Search for the cell housing the specified text and yield its [x, y] center coordinate. 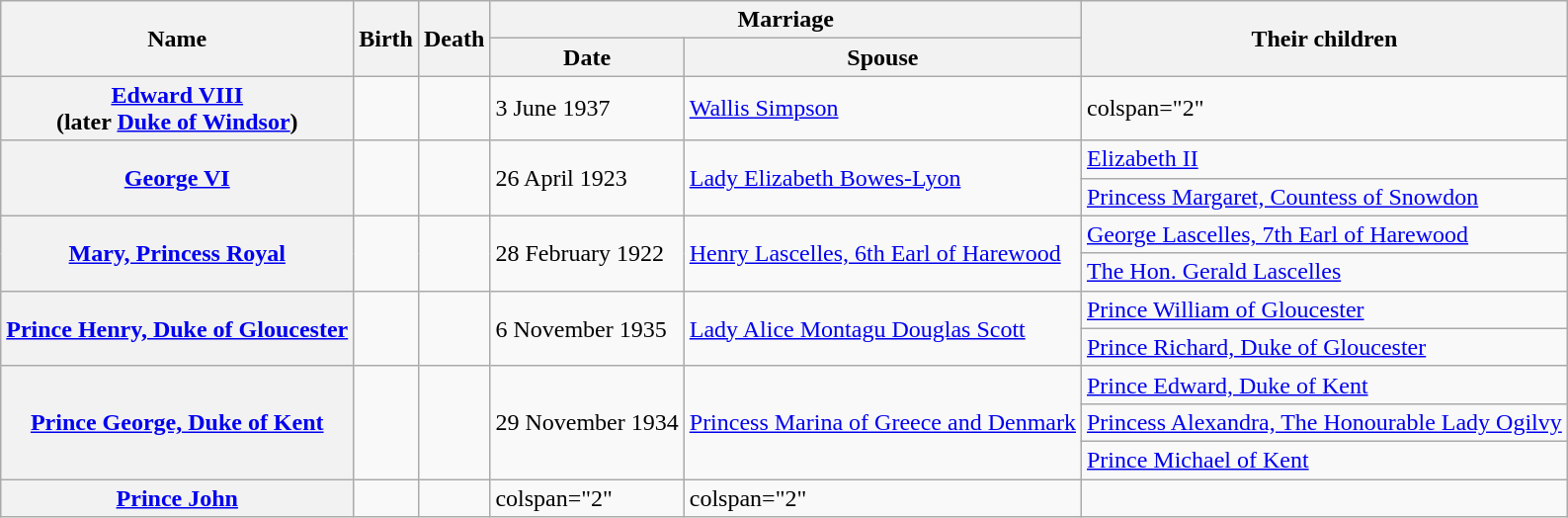
Princess Alexandra, The Honourable Lady Ogilvy [1324, 422]
Their children [1324, 39]
28 February 1922 [587, 253]
Marriage [786, 20]
Prince John [178, 497]
Mary, Princess Royal [178, 253]
Birth [386, 39]
Prince Michael of Kent [1324, 460]
The Hon. Gerald Lascelles [1324, 272]
Spouse [882, 57]
Death [454, 39]
3 June 1937 [587, 109]
Princess Marina of Greece and Denmark [882, 422]
Prince George, Duke of Kent [178, 422]
Princess Margaret, Countess of Snowdon [1324, 197]
6 November 1935 [587, 328]
Prince Richard, Duke of Gloucester [1324, 347]
George Lascelles, 7th Earl of Harewood [1324, 234]
Prince Edward, Duke of Kent [1324, 385]
Wallis Simpson [882, 109]
Prince William of Gloucester [1324, 309]
Date [587, 57]
Henry Lascelles, 6th Earl of Harewood [882, 253]
Edward VIII(later Duke of Windsor) [178, 109]
Lady Elizabeth Bowes-Lyon [882, 178]
Elizabeth II [1324, 159]
Prince Henry, Duke of Gloucester [178, 328]
29 November 1934 [587, 422]
Lady Alice Montagu Douglas Scott [882, 328]
Name [178, 39]
26 April 1923 [587, 178]
George VI [178, 178]
